Pinpoint the cell where the given text exists, returning its (X, Y) midpoint coordinate. 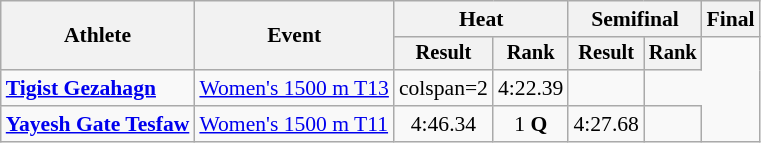
colspan=2 (444, 88)
Event (294, 36)
Athlete (98, 36)
Semifinal (634, 19)
Women's 1500 m T11 (294, 124)
4:46.34 (444, 124)
Women's 1500 m T13 (294, 88)
Tigist Gezahagn (98, 88)
4:22.39 (530, 88)
4:27.68 (606, 124)
Yayesh Gate Tesfaw (98, 124)
Final (731, 19)
Heat (482, 19)
1 Q (530, 124)
